Pinpoint the cell where the given text exists, returning its [x, y] midpoint coordinate. 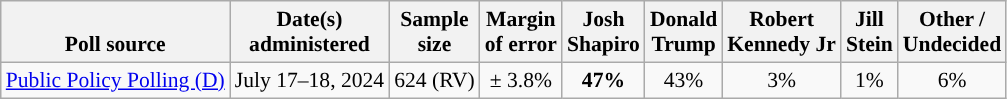
July 17–18, 2024 [310, 80]
JillStein [870, 32]
RobertKennedy Jr [782, 32]
JoshShapiro [604, 32]
6% [952, 80]
1% [870, 80]
Date(s)administered [310, 32]
Other /Undecided [952, 32]
624 (RV) [434, 80]
Public Policy Polling (D) [116, 80]
43% [684, 80]
Samplesize [434, 32]
± 3.8% [521, 80]
Poll source [116, 32]
Marginof error [521, 32]
47% [604, 80]
3% [782, 80]
DonaldTrump [684, 32]
